Detect which cell encompasses the target text, then output its [x, y] center coordinate. 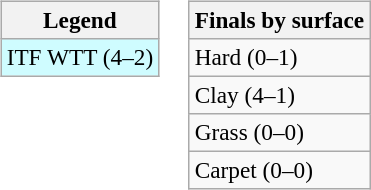
ITF WTT (4–2) [80, 57]
Legend [80, 20]
Clay (4–1) [279, 95]
Grass (0–0) [279, 133]
Finals by surface [279, 20]
Hard (0–1) [279, 57]
Carpet (0–0) [279, 171]
